Find where the given text appears and provide that cell's center as [x, y] coordinate. 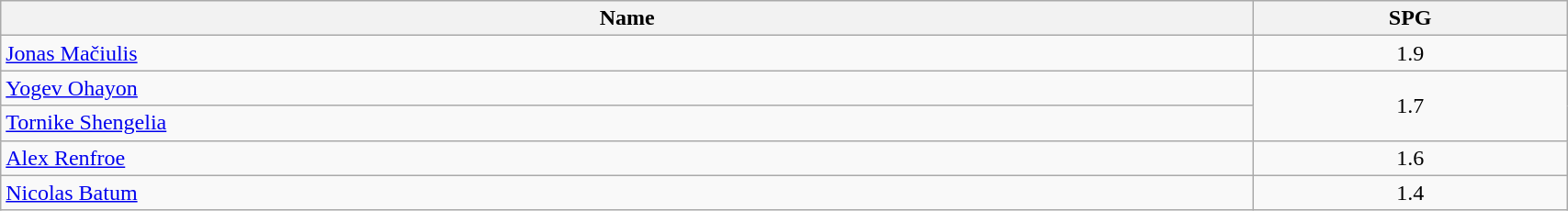
Yogev Ohayon [627, 88]
Jonas Mačiulis [627, 53]
Alex Renfroe [627, 158]
1.4 [1411, 193]
1.7 [1411, 105]
Nicolas Batum [627, 193]
Tornike Shengelia [627, 123]
SPG [1411, 18]
1.9 [1411, 53]
1.6 [1411, 158]
Name [627, 18]
